Search for the cell housing the specified text and yield its [x, y] center coordinate. 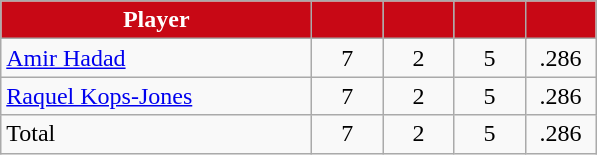
Player [156, 20]
Amir Hadad [156, 58]
Raquel Kops-Jones [156, 96]
Total [156, 134]
